Scan for the cell matching the given text and deliver its (x, y) coordinate at center. 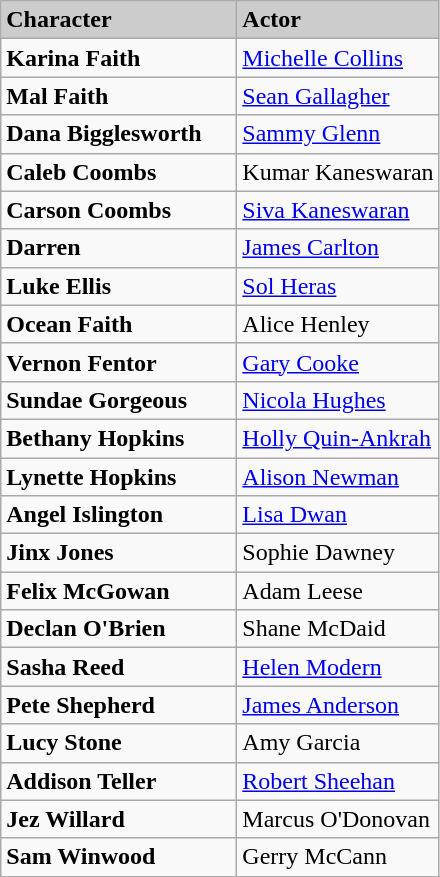
Actor (338, 20)
Lynette Hopkins (119, 477)
Alice Henley (338, 324)
Michelle Collins (338, 58)
Gary Cooke (338, 362)
Ocean Faith (119, 324)
Dana Bigglesworth (119, 134)
Declan O'Brien (119, 629)
Holly Quin-Ankrah (338, 438)
Lucy Stone (119, 743)
Character (119, 20)
Jez Willard (119, 819)
Sam Winwood (119, 857)
Felix McGowan (119, 591)
Nicola Hughes (338, 400)
Sean Gallagher (338, 96)
Vernon Fentor (119, 362)
Adam Leese (338, 591)
Siva Kaneswaran (338, 210)
Jinx Jones (119, 553)
Kumar Kaneswaran (338, 172)
Gerry McCann (338, 857)
Darren (119, 248)
Alison Newman (338, 477)
Carson Coombs (119, 210)
Sammy Glenn (338, 134)
Sol Heras (338, 286)
Caleb Coombs (119, 172)
Angel Islington (119, 515)
Amy Garcia (338, 743)
Sundae Gorgeous (119, 400)
Mal Faith (119, 96)
Robert Sheehan (338, 781)
Lisa Dwan (338, 515)
James Carlton (338, 248)
Helen Modern (338, 667)
Sophie Dawney (338, 553)
Pete Shepherd (119, 705)
Shane McDaid (338, 629)
James Anderson (338, 705)
Karina Faith (119, 58)
Luke Ellis (119, 286)
Addison Teller (119, 781)
Bethany Hopkins (119, 438)
Sasha Reed (119, 667)
Marcus O'Donovan (338, 819)
